Return [x, y] of the center of cell containing provided text 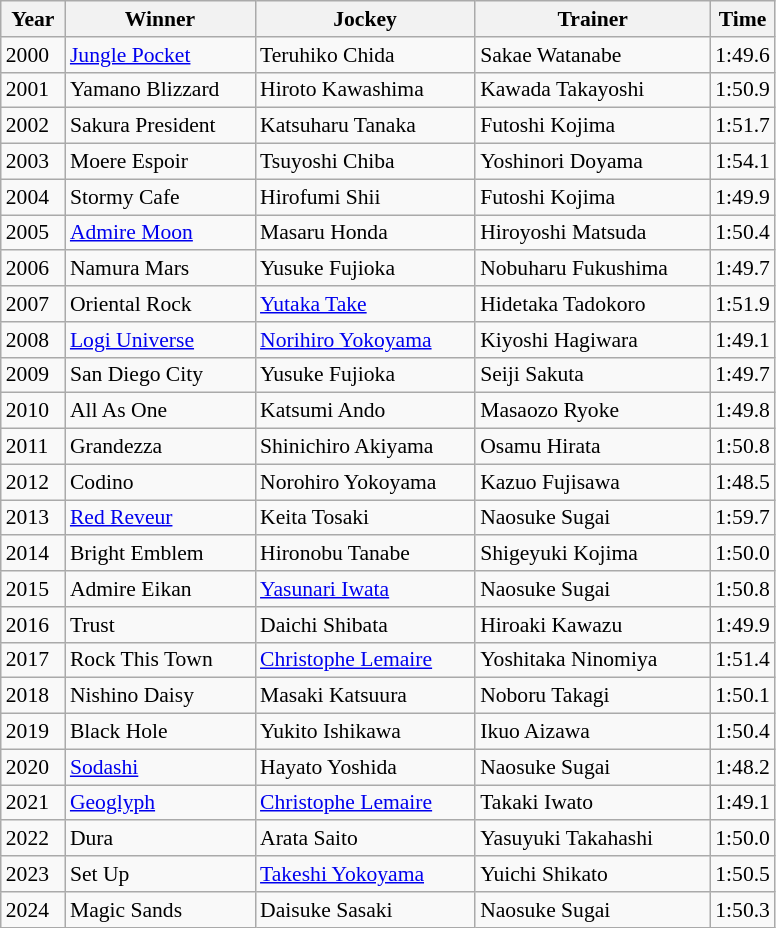
Sakae Watanabe [592, 55]
2003 [33, 162]
Yuichi Shikato [592, 874]
Tsuyoshi Chiba [365, 162]
Bright Emblem [160, 554]
2024 [33, 910]
2017 [33, 660]
Ikuo Aizawa [592, 732]
Keita Tosaki [365, 518]
2011 [33, 447]
Time [742, 19]
2007 [33, 304]
2001 [33, 90]
2016 [33, 625]
Yoshitaka Ninomiya [592, 660]
1:54.1 [742, 162]
Noboru Takagi [592, 696]
Admire Eikan [160, 589]
Logi Universe [160, 340]
Oriental Rock [160, 304]
1:49.6 [742, 55]
Arata Saito [365, 839]
Shinichiro Akiyama [365, 447]
Sodashi [160, 767]
Kiyoshi Hagiwara [592, 340]
Shigeyuki Kojima [592, 554]
1:51.7 [742, 126]
Yutaka Take [365, 304]
Jungle Pocket [160, 55]
Yasunari Iwata [365, 589]
2021 [33, 803]
Teruhiko Chida [365, 55]
Yukito Ishikawa [365, 732]
Hirofumi Shii [365, 197]
1:50.9 [742, 90]
Norihiro Yokoyama [365, 340]
1:50.1 [742, 696]
2012 [33, 482]
2008 [33, 340]
Yoshinori Doyama [592, 162]
Hayato Yoshida [365, 767]
Jockey [365, 19]
All As One [160, 411]
Codino [160, 482]
2014 [33, 554]
Hiroaki Kawazu [592, 625]
Masaru Honda [365, 233]
Grandezza [160, 447]
Trust [160, 625]
2009 [33, 375]
1:48.5 [742, 482]
Hidetaka Tadokoro [592, 304]
2020 [33, 767]
Moere Espoir [160, 162]
1:51.4 [742, 660]
Black Hole [160, 732]
Masaki Katsuura [365, 696]
Sakura President [160, 126]
San Diego City [160, 375]
1:50.3 [742, 910]
Dura [160, 839]
Daichi Shibata [365, 625]
Nobuharu Fukushima [592, 269]
2002 [33, 126]
Stormy Cafe [160, 197]
Winner [160, 19]
Set Up [160, 874]
Geoglyph [160, 803]
2006 [33, 269]
Hironobu Tanabe [365, 554]
Kazuo Fujisawa [592, 482]
Admire Moon [160, 233]
Masaozo Ryoke [592, 411]
1:49.8 [742, 411]
Katsumi Ando [365, 411]
1:50.5 [742, 874]
Hiroto Kawashima [365, 90]
Rock This Town [160, 660]
2004 [33, 197]
2005 [33, 233]
Yamano Blizzard [160, 90]
Osamu Hirata [592, 447]
Red Reveur [160, 518]
Takeshi Yokoyama [365, 874]
2018 [33, 696]
Kawada Takayoshi [592, 90]
Hiroyoshi Matsuda [592, 233]
1:59.7 [742, 518]
2019 [33, 732]
Takaki Iwato [592, 803]
Year [33, 19]
2023 [33, 874]
Katsuharu Tanaka [365, 126]
1:51.9 [742, 304]
Trainer [592, 19]
Yasuyuki Takahashi [592, 839]
Norohiro Yokoyama [365, 482]
2000 [33, 55]
Daisuke Sasaki [365, 910]
2013 [33, 518]
2022 [33, 839]
Seiji Sakuta [592, 375]
2015 [33, 589]
Magic Sands [160, 910]
Namura Mars [160, 269]
2010 [33, 411]
1:48.2 [742, 767]
Nishino Daisy [160, 696]
